Identify which cell holds the provided text, then report its (X, Y) central coordinate. 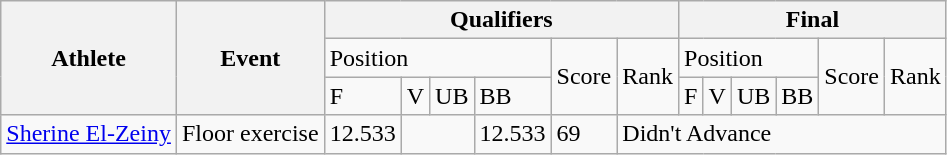
Qualifiers (501, 20)
Final (813, 20)
Floor exercise (250, 134)
Athlete (89, 58)
Event (250, 58)
Sherine El-Zeiny (89, 134)
69 (584, 134)
Didn't Advance (782, 134)
